Identify which cell holds the provided text, then report its [X, Y] central coordinate. 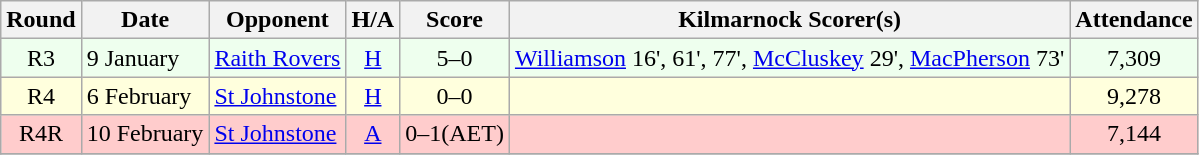
Opponent [278, 20]
H/A [373, 20]
9 January [145, 58]
Raith Rovers [278, 58]
Score [455, 20]
6 February [145, 96]
5–0 [455, 58]
9,278 [1134, 96]
Attendance [1134, 20]
0–0 [455, 96]
0–1(AET) [455, 134]
7,144 [1134, 134]
R3 [41, 58]
R4R [41, 134]
7,309 [1134, 58]
10 February [145, 134]
Round [41, 20]
R4 [41, 96]
Date [145, 20]
Williamson 16', 61', 77', McCluskey 29', MacPherson 73' [789, 58]
A [373, 134]
Kilmarnock Scorer(s) [789, 20]
